Extract the (X, Y) coordinate from the center of the cell holding the provided text.  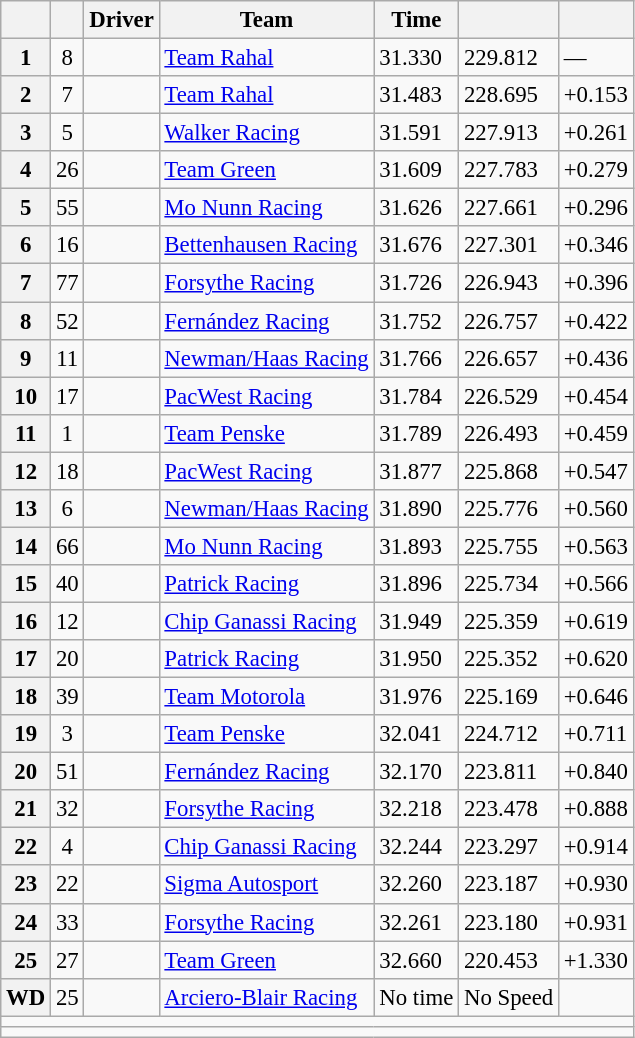
32.261 (416, 922)
+0.261 (596, 133)
+0.279 (596, 170)
+0.840 (596, 772)
31.591 (416, 133)
26 (68, 170)
Arciero-Blair Racing (266, 997)
+0.711 (596, 734)
+0.454 (596, 396)
Team Motorola (266, 697)
227.661 (509, 208)
Sigma Autosport (266, 885)
32.260 (416, 885)
52 (68, 321)
227.301 (509, 245)
228.695 (509, 95)
31.949 (416, 621)
No Speed (509, 997)
+0.296 (596, 208)
WD (26, 997)
33 (68, 922)
31.726 (416, 283)
225.776 (509, 509)
+0.346 (596, 245)
Walker Racing (266, 133)
+0.396 (596, 283)
225.169 (509, 697)
+0.620 (596, 659)
24 (26, 922)
77 (68, 283)
31.896 (416, 584)
31.609 (416, 170)
225.359 (509, 621)
32.218 (416, 809)
32.660 (416, 960)
223.180 (509, 922)
229.812 (509, 58)
+0.930 (596, 885)
15 (26, 584)
+0.619 (596, 621)
32 (68, 809)
223.811 (509, 772)
32.244 (416, 847)
225.734 (509, 584)
+0.422 (596, 321)
31.676 (416, 245)
225.868 (509, 471)
27 (68, 960)
— (596, 58)
227.913 (509, 133)
225.755 (509, 546)
224.712 (509, 734)
Bettenhausen Racing (266, 245)
+0.646 (596, 697)
31.890 (416, 509)
223.187 (509, 885)
31.766 (416, 358)
9 (26, 358)
226.529 (509, 396)
+1.330 (596, 960)
55 (68, 208)
+0.459 (596, 433)
31.877 (416, 471)
40 (68, 584)
13 (26, 509)
220.453 (509, 960)
31.950 (416, 659)
+0.547 (596, 471)
39 (68, 697)
31.483 (416, 95)
32.170 (416, 772)
226.657 (509, 358)
+0.888 (596, 809)
2 (26, 95)
31.330 (416, 58)
31.976 (416, 697)
31.893 (416, 546)
+0.563 (596, 546)
223.297 (509, 847)
Driver (122, 20)
+0.566 (596, 584)
223.478 (509, 809)
225.352 (509, 659)
31.784 (416, 396)
Time (416, 20)
226.757 (509, 321)
32.041 (416, 734)
66 (68, 546)
No time (416, 997)
+0.153 (596, 95)
+0.931 (596, 922)
227.783 (509, 170)
19 (26, 734)
+0.914 (596, 847)
226.943 (509, 283)
31.789 (416, 433)
31.626 (416, 208)
226.493 (509, 433)
14 (26, 546)
31.752 (416, 321)
23 (26, 885)
10 (26, 396)
Team (266, 20)
21 (26, 809)
+0.436 (596, 358)
+0.560 (596, 509)
51 (68, 772)
